Scan for the cell matching the given text and deliver its (x, y) coordinate at center. 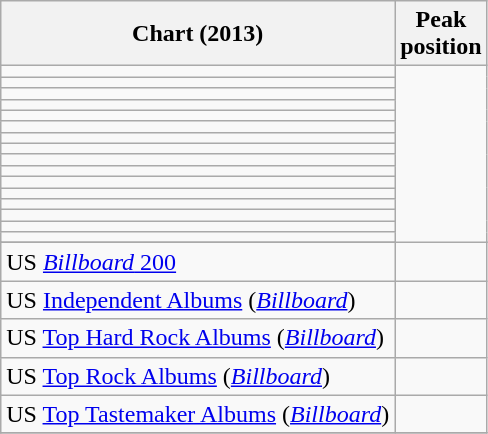
Chart (2013) (198, 34)
US Top Hard Rock Albums (Billboard) (198, 338)
US Independent Albums (Billboard) (198, 300)
US Top Tastemaker Albums (Billboard) (198, 414)
US Top Rock Albums (Billboard) (198, 376)
Peakposition (441, 34)
US Billboard 200 (198, 262)
